Pinpoint the cell where the given text exists, returning its (x, y) midpoint coordinate. 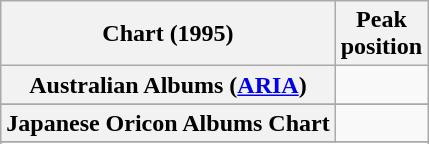
Chart (1995) (168, 34)
Peakposition (381, 34)
Australian Albums (ARIA) (168, 85)
Japanese Oricon Albums Chart (168, 123)
